Determine the (X, Y) coordinate at the center of the cell enclosing the given text.  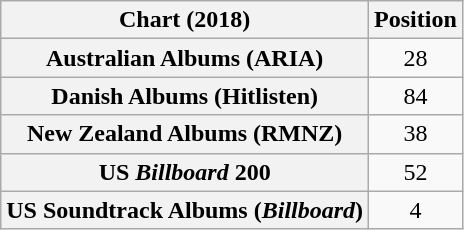
Position (416, 20)
Danish Albums (Hitlisten) (185, 96)
38 (416, 134)
52 (416, 172)
Chart (2018) (185, 20)
Australian Albums (ARIA) (185, 58)
US Soundtrack Albums (Billboard) (185, 210)
28 (416, 58)
New Zealand Albums (RMNZ) (185, 134)
4 (416, 210)
US Billboard 200 (185, 172)
84 (416, 96)
